From the cell containing the given text, extract its center point as [X, Y] coordinate. 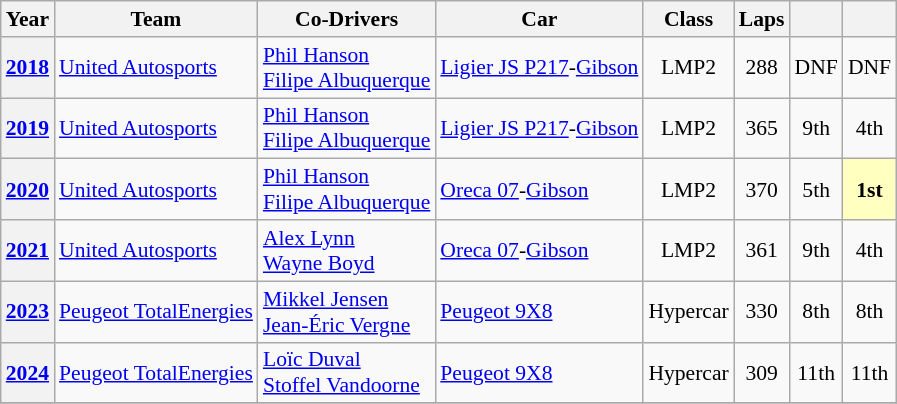
309 [762, 372]
Co-Drivers [346, 19]
2024 [28, 372]
2018 [28, 68]
370 [762, 190]
Loïc Duval Stoffel Vandoorne [346, 372]
Class [688, 19]
Alex Lynn Wayne Boyd [346, 250]
5th [816, 190]
2021 [28, 250]
Mikkel Jensen Jean-Éric Vergne [346, 312]
Year [28, 19]
365 [762, 128]
330 [762, 312]
2023 [28, 312]
Team [156, 19]
288 [762, 68]
Laps [762, 19]
2020 [28, 190]
2019 [28, 128]
1st [870, 190]
Car [539, 19]
361 [762, 250]
